Identify which cell holds the provided text, then report its (x, y) central coordinate. 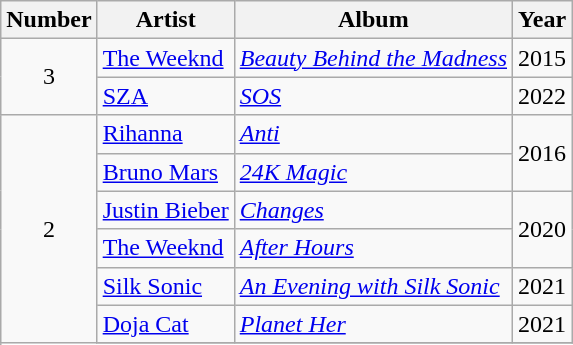
SZA (166, 96)
Justin Bieber (166, 210)
3 (49, 77)
Rihanna (166, 134)
Planet Her (373, 324)
2022 (542, 96)
Bruno Mars (166, 172)
2015 (542, 58)
Beauty Behind the Madness (373, 58)
Changes (373, 210)
Artist (166, 20)
24K Magic (373, 172)
SOS (373, 96)
2 (49, 229)
After Hours (373, 248)
2020 (542, 229)
Album (373, 20)
Anti (373, 134)
Silk Sonic (166, 286)
Year (542, 20)
Number (49, 20)
Doja Cat (166, 324)
An Evening with Silk Sonic (373, 286)
2016 (542, 153)
